Identify which cell holds the provided text, then report its [x, y] central coordinate. 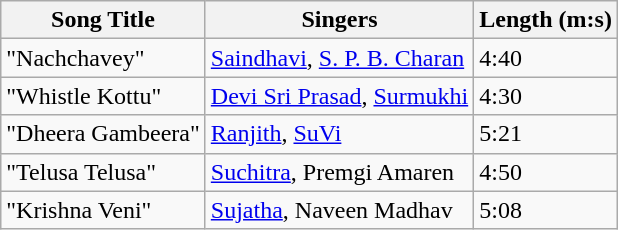
"Krishna Veni" [104, 210]
"Nachchavey" [104, 58]
"Telusa Telusa" [104, 172]
4:30 [546, 96]
"Whistle Kottu" [104, 96]
Devi Sri Prasad, Surmukhi [339, 96]
4:50 [546, 172]
Length (m:s) [546, 20]
4:40 [546, 58]
Suchitra, Premgi Amaren [339, 172]
Sujatha, Naveen Madhav [339, 210]
5:21 [546, 134]
5:08 [546, 210]
Saindhavi, S. P. B. Charan [339, 58]
Ranjith, SuVi [339, 134]
Song Title [104, 20]
"Dheera Gambeera" [104, 134]
Singers [339, 20]
